Extract the [x, y] coordinate from the center of the cell holding the provided text.  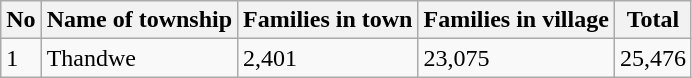
Total [652, 20]
2,401 [328, 58]
Families in village [516, 20]
Thandwe [139, 58]
1 [21, 58]
23,075 [516, 58]
Families in town [328, 20]
Name of township [139, 20]
25,476 [652, 58]
No [21, 20]
